Find where the given text appears and provide that cell's center as [x, y] coordinate. 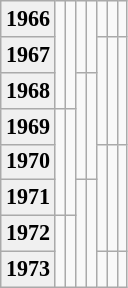
1971 [28, 198]
1966 [28, 18]
1969 [28, 126]
1970 [28, 162]
1973 [28, 269]
1972 [28, 233]
1968 [28, 90]
1967 [28, 54]
